Locate the cell with the specified text and output its (X, Y) center coordinate. 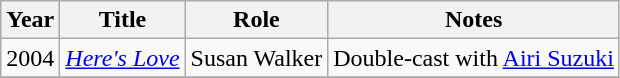
Title (122, 20)
Double-cast with Airi Suzuki (474, 58)
Role (256, 20)
Notes (474, 20)
Year (30, 20)
Susan Walker (256, 58)
Here's Love (122, 58)
2004 (30, 58)
